From the cell containing the given text, extract its center point as (x, y) coordinate. 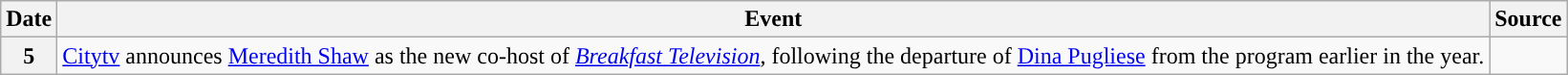
Event (774, 19)
Source (1529, 19)
Date (29, 19)
5 (29, 56)
